Provide the [x, y] coordinate of the cell's center where the given text is located.  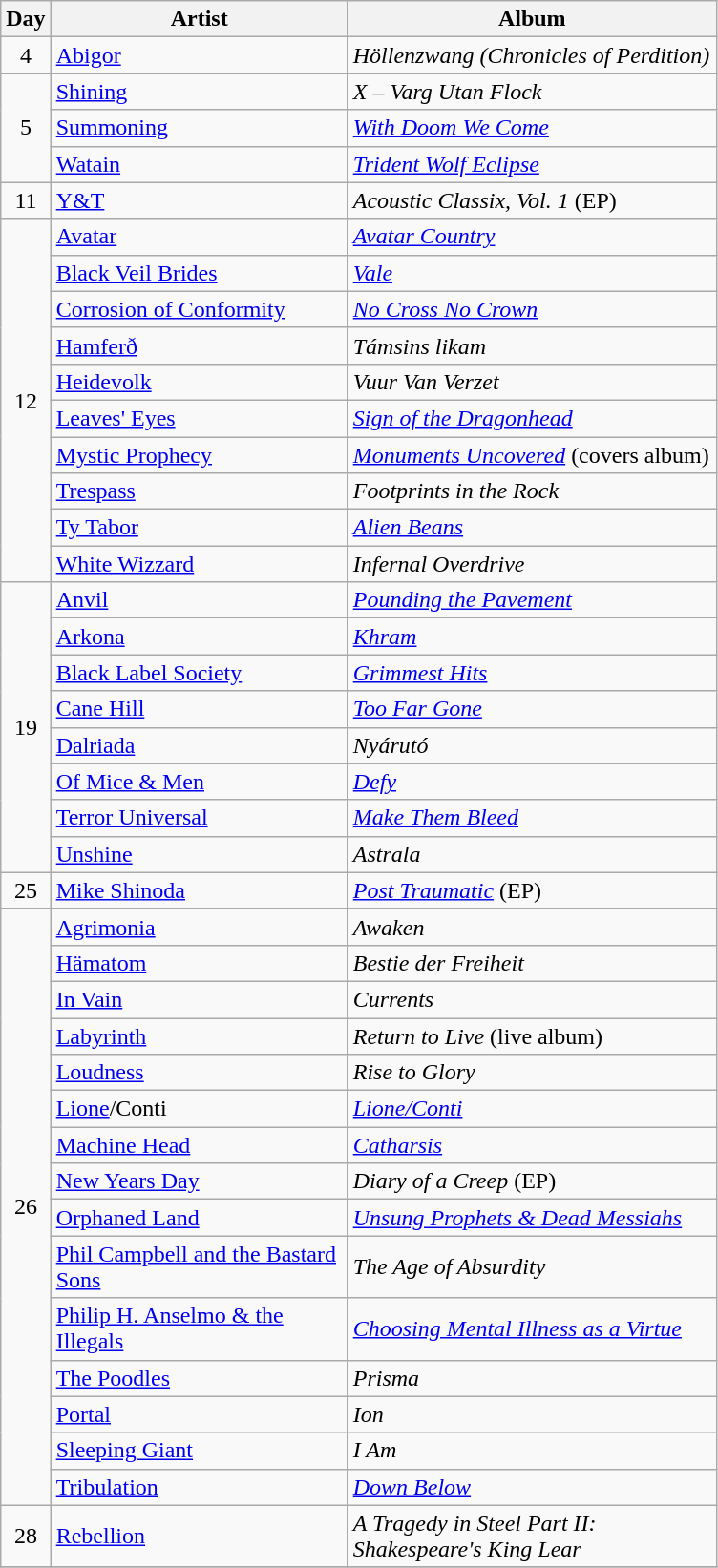
Defy [532, 782]
Dalriada [199, 745]
Trident Wolf Eclipse [532, 164]
Currents [532, 999]
Hämatom [199, 963]
12 [26, 401]
Nyárutó [532, 745]
5 [26, 128]
Choosing Mental Illness as a Virtue [532, 1328]
Alien Beans [532, 528]
In Vain [199, 999]
Portal [199, 1414]
Grimmest Hits [532, 673]
Bestie der Freiheit [532, 963]
Make Them Bleed [532, 818]
Rebellion [199, 1537]
25 [26, 890]
Footprints in the Rock [532, 491]
4 [26, 55]
Y&T [199, 200]
Avatar Country [532, 237]
Down Below [532, 1487]
Mike Shinoda [199, 890]
Black Veil Brides [199, 273]
Philip H. Anselmo & the Illegals [199, 1328]
Vale [532, 273]
Astrala [532, 854]
Awaken [532, 927]
Sign of the Dragonhead [532, 418]
Orphaned Land [199, 1218]
X – Varg Utan Flock [532, 92]
Watain [199, 164]
Pounding the Pavement [532, 600]
Höllenzwang (Chronicles of Perdition) [532, 55]
Infernal Overdrive [532, 564]
Abigor [199, 55]
A Tragedy in Steel Part II: Shakespeare's King Lear [532, 1537]
Acoustic Classix, Vol. 1 (EP) [532, 200]
The Age of Absurdity [532, 1267]
Black Label Society [199, 673]
I Am [532, 1451]
Ion [532, 1414]
Corrosion of Conformity [199, 309]
Diary of a Creep (EP) [532, 1181]
Avatar [199, 237]
Mystic Prophecy [199, 455]
Trespass [199, 491]
11 [26, 200]
Post Traumatic (EP) [532, 890]
Shining [199, 92]
Tribulation [199, 1487]
Unshine [199, 854]
Album [532, 19]
Agrimonia [199, 927]
With Doom We Come [532, 128]
No Cross No Crown [532, 309]
Of Mice & Men [199, 782]
Terror Universal [199, 818]
Summoning [199, 128]
Unsung Prophets & Dead Messiahs [532, 1218]
White Wizzard [199, 564]
Artist [199, 19]
Return to Live (live album) [532, 1035]
Machine Head [199, 1145]
The Poodles [199, 1378]
Phil Campbell and the Bastard Sons [199, 1267]
Arkona [199, 637]
Hamferð [199, 345]
Catharsis [532, 1145]
Monuments Uncovered (covers album) [532, 455]
Labyrinth [199, 1035]
Támsins likam [532, 345]
New Years Day [199, 1181]
Too Far Gone [532, 709]
Day [26, 19]
Leaves' Eyes [199, 418]
Loudness [199, 1073]
Ty Tabor [199, 528]
28 [26, 1537]
Sleeping Giant [199, 1451]
19 [26, 727]
Anvil [199, 600]
Prisma [532, 1378]
26 [26, 1206]
Cane Hill [199, 709]
Vuur Van Verzet [532, 382]
Heidevolk [199, 382]
Khram [532, 637]
Rise to Glory [532, 1073]
